Extract the [x, y] coordinate from the center of the cell holding the provided text.  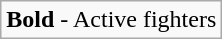
Bold - Active fighters [112, 20]
